Detect which cell encompasses the target text, then output its (X, Y) center coordinate. 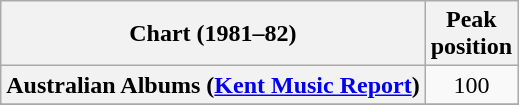
Peakposition (471, 34)
100 (471, 85)
Australian Albums (Kent Music Report) (213, 85)
Chart (1981–82) (213, 34)
